Scan for the cell matching the given text and deliver its [X, Y] coordinate at center. 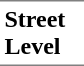
Street Level [42, 33]
